Return the [x, y] coordinate for the center point of the cell that contains the specified text.  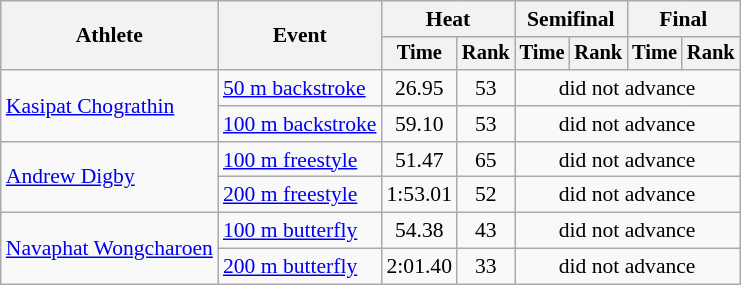
52 [486, 195]
Andrew Digby [110, 178]
Heat [448, 19]
200 m butterfly [300, 267]
1:53.01 [420, 195]
Navaphat Wongcharoen [110, 248]
54.38 [420, 231]
100 m freestyle [300, 160]
Kasipat Chograthin [110, 106]
Semifinal [571, 19]
Event [300, 36]
33 [486, 267]
50 m backstroke [300, 88]
Athlete [110, 36]
100 m backstroke [300, 124]
65 [486, 160]
2:01.40 [420, 267]
200 m freestyle [300, 195]
43 [486, 231]
100 m butterfly [300, 231]
26.95 [420, 88]
Final [683, 19]
51.47 [420, 160]
59.10 [420, 124]
